Pinpoint the cell where the given text exists, returning its [x, y] midpoint coordinate. 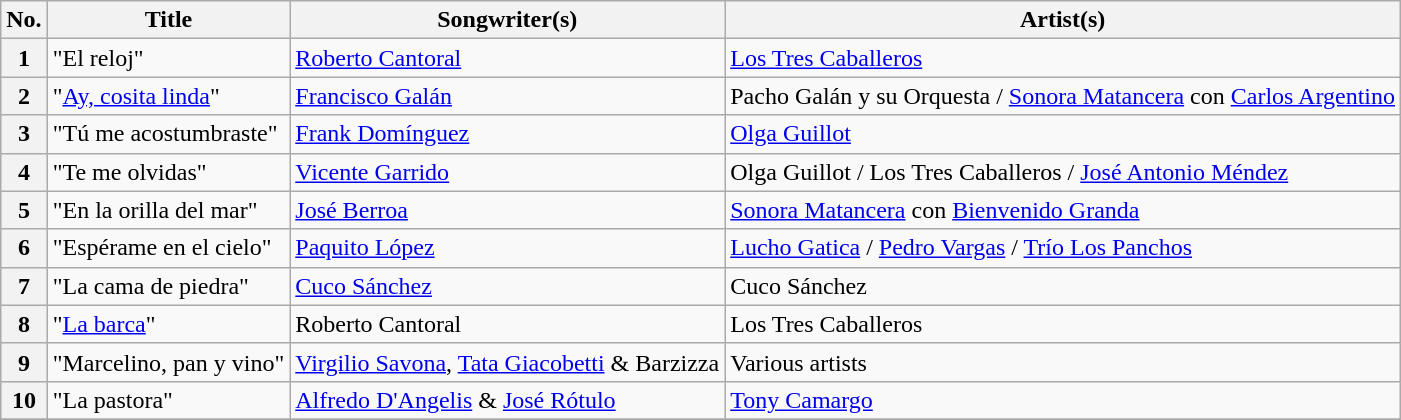
"En la orilla del mar" [168, 210]
Songwriter(s) [508, 20]
Tony Camargo [1063, 400]
"La cama de piedra" [168, 286]
Virgilio Savona, Tata Giacobetti & Barzizza [508, 362]
Lucho Gatica / Pedro Vargas / Trío Los Panchos [1063, 248]
Vicente Garrido [508, 172]
Frank Domínguez [508, 134]
Paquito López [508, 248]
Sonora Matancera con Bienvenido Granda [1063, 210]
No. [24, 20]
Francisco Galán [508, 96]
"Ay, cosita linda" [168, 96]
"Te me olvidas" [168, 172]
1 [24, 58]
"Tú me acostumbraste" [168, 134]
"Espérame en el cielo" [168, 248]
6 [24, 248]
Olga Guillot / Los Tres Caballeros / José Antonio Méndez [1063, 172]
7 [24, 286]
Alfredo D'Angelis & José Rótulo [508, 400]
Artist(s) [1063, 20]
José Berroa [508, 210]
Various artists [1063, 362]
8 [24, 324]
2 [24, 96]
Title [168, 20]
Pacho Galán y su Orquesta / Sonora Matancera con Carlos Argentino [1063, 96]
"El reloj" [168, 58]
Olga Guillot [1063, 134]
10 [24, 400]
4 [24, 172]
"Marcelino, pan y vino" [168, 362]
3 [24, 134]
5 [24, 210]
"La barca" [168, 324]
"La pastora" [168, 400]
9 [24, 362]
